From the cell containing the given text, extract its center point as [X, Y] coordinate. 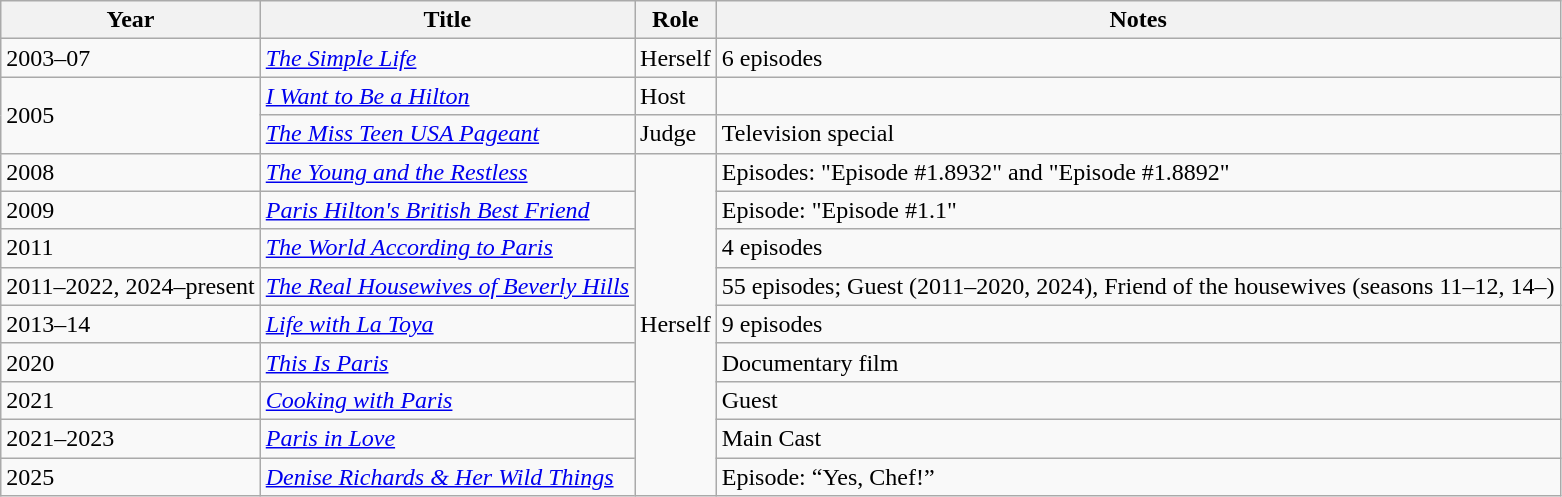
2025 [130, 477]
Episodes: "Episode #1.8932" and "Episode #1.8892" [1138, 172]
Episode: “Yes, Chef!” [1138, 477]
2008 [130, 172]
2005 [130, 115]
2021–2023 [130, 438]
2011–2022, 2024–present [130, 286]
6 episodes [1138, 58]
Guest [1138, 400]
Notes [1138, 20]
Life with La Toya [447, 324]
The Simple Life [447, 58]
The Real Housewives of Beverly Hills [447, 286]
2009 [130, 210]
55 episodes; Guest (2011–2020, 2024), Friend of the housewives (seasons 11–12, 14–) [1138, 286]
Television special [1138, 134]
Denise Richards & Her Wild Things [447, 477]
The Miss Teen USA Pageant [447, 134]
Role [676, 20]
Judge [676, 134]
2003–07 [130, 58]
2021 [130, 400]
2011 [130, 248]
Paris Hilton's British Best Friend [447, 210]
2013–14 [130, 324]
The World According to Paris [447, 248]
9 episodes [1138, 324]
Year [130, 20]
Paris in Love [447, 438]
The Young and the Restless [447, 172]
Main Cast [1138, 438]
2020 [130, 362]
Documentary film [1138, 362]
Title [447, 20]
This Is Paris [447, 362]
I Want to Be a Hilton [447, 96]
Episode: "Episode #1.1" [1138, 210]
Cooking with Paris [447, 400]
Host [676, 96]
4 episodes [1138, 248]
